Output the (X, Y) coordinate of the center of the cell containing the given text.  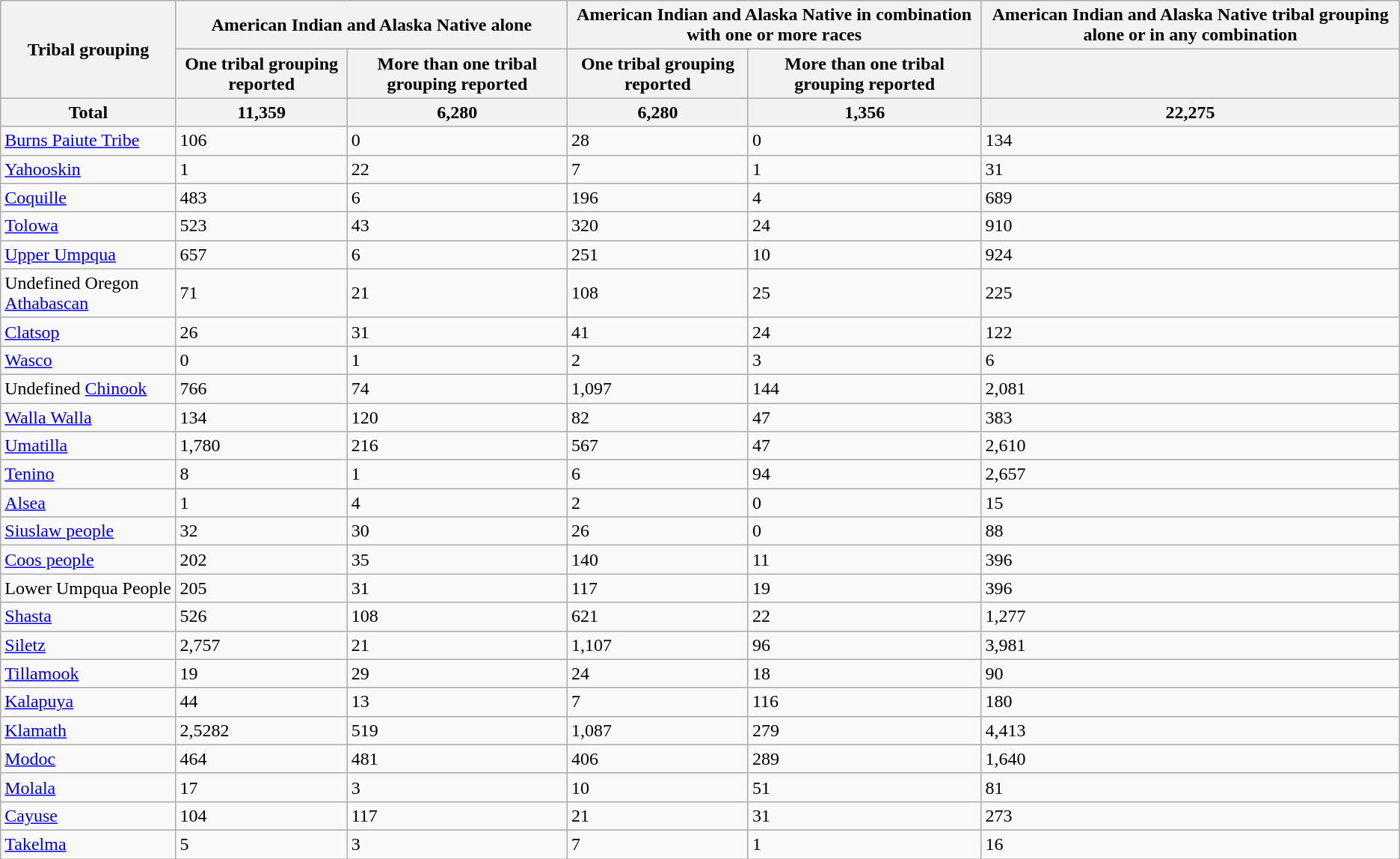
Yahooskin (88, 169)
519 (457, 730)
289 (865, 759)
567 (657, 446)
Tillamook (88, 673)
13 (457, 702)
383 (1191, 417)
Coos people (88, 560)
910 (1191, 226)
28 (657, 141)
144 (865, 388)
Wasco (88, 360)
Molala (88, 787)
8 (262, 474)
2,657 (1191, 474)
Cayuse (88, 816)
464 (262, 759)
251 (657, 254)
1,107 (657, 645)
320 (657, 226)
621 (657, 617)
216 (457, 446)
523 (262, 226)
41 (657, 331)
90 (1191, 673)
Alsea (88, 503)
32 (262, 531)
16 (1191, 844)
51 (865, 787)
Coquille (88, 198)
96 (865, 645)
Upper Umpqua (88, 254)
2,081 (1191, 388)
122 (1191, 331)
17 (262, 787)
American Indian and Alaska Native alone (371, 25)
106 (262, 141)
924 (1191, 254)
43 (457, 226)
25 (865, 293)
196 (657, 198)
22,275 (1191, 112)
29 (457, 673)
120 (457, 417)
15 (1191, 503)
2,757 (262, 645)
1,277 (1191, 617)
205 (262, 588)
Kalapuya (88, 702)
689 (1191, 198)
481 (457, 759)
Modoc (88, 759)
Total (88, 112)
94 (865, 474)
81 (1191, 787)
Burns Paiute Tribe (88, 141)
526 (262, 617)
406 (657, 759)
Tenino (88, 474)
657 (262, 254)
225 (1191, 293)
Undefined Oregon Athabascan (88, 293)
4,413 (1191, 730)
2,610 (1191, 446)
273 (1191, 816)
74 (457, 388)
44 (262, 702)
202 (262, 560)
1,780 (262, 446)
1,640 (1191, 759)
140 (657, 560)
82 (657, 417)
Lower Umpqua People (88, 588)
1,356 (865, 112)
1,087 (657, 730)
Tolowa (88, 226)
Umatilla (88, 446)
Takelma (88, 844)
5 (262, 844)
180 (1191, 702)
30 (457, 531)
18 (865, 673)
American Indian and Alaska Native in combination with one or more races (773, 25)
104 (262, 816)
Undefined Chinook (88, 388)
2,5282 (262, 730)
279 (865, 730)
11 (865, 560)
Shasta (88, 617)
483 (262, 198)
American Indian and Alaska Native tribal grouping alone or in any combination (1191, 25)
Siuslaw people (88, 531)
88 (1191, 531)
11,359 (262, 112)
Siletz (88, 645)
766 (262, 388)
71 (262, 293)
35 (457, 560)
Tribal grouping (88, 49)
Walla Walla (88, 417)
Klamath (88, 730)
1,097 (657, 388)
3,981 (1191, 645)
116 (865, 702)
Clatsop (88, 331)
